Determine the (x, y) coordinate at the center of the cell enclosing the given text.  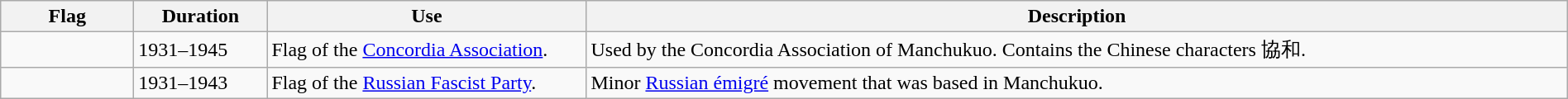
Use (427, 16)
Flag of the Russian Fascist Party. (427, 82)
1931–1945 (200, 49)
Duration (200, 16)
1931–1943 (200, 82)
Description (1077, 16)
Flag of the Concordia Association. (427, 49)
Minor Russian émigré movement that was based in Manchukuo. (1077, 82)
Flag (68, 16)
Used by the Concordia Association of Manchukuo. Contains the Chinese characters 協和. (1077, 49)
